Provide the [x, y] coordinate of the cell's center where the given text is located.  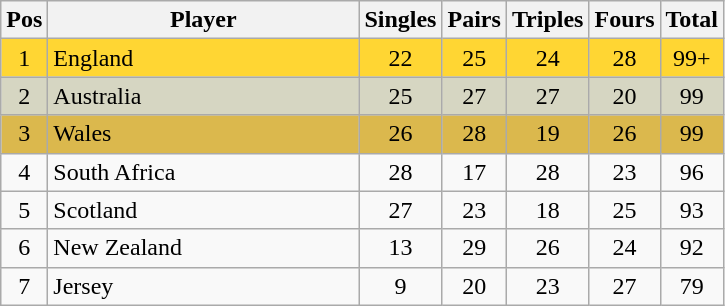
18 [548, 210]
29 [474, 248]
7 [24, 286]
4 [24, 172]
Total [692, 20]
Scotland [204, 210]
Jersey [204, 286]
19 [548, 134]
Singles [400, 20]
1 [24, 58]
Wales [204, 134]
Australia [204, 96]
Triples [548, 20]
5 [24, 210]
92 [692, 248]
3 [24, 134]
2 [24, 96]
79 [692, 286]
Fours [624, 20]
6 [24, 248]
13 [400, 248]
17 [474, 172]
Pairs [474, 20]
93 [692, 210]
Pos [24, 20]
22 [400, 58]
96 [692, 172]
99+ [692, 58]
9 [400, 286]
England [204, 58]
South Africa [204, 172]
New Zealand [204, 248]
Player [204, 20]
